Capture the cell that displays the provided text and extract its (x, y) central coordinate. 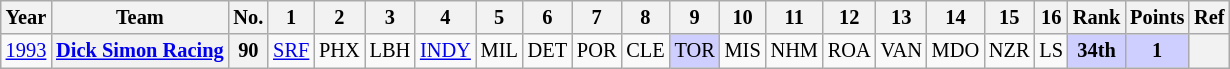
1993 (26, 51)
12 (850, 17)
15 (1009, 17)
6 (548, 17)
5 (500, 17)
NZR (1009, 51)
10 (743, 17)
TOR (695, 51)
7 (596, 17)
PHX (339, 51)
90 (249, 51)
INDY (446, 51)
3 (390, 17)
Ref (1209, 17)
2 (339, 17)
14 (956, 17)
DET (548, 51)
8 (645, 17)
Year (26, 17)
34th (1096, 51)
VAN (902, 51)
LBH (390, 51)
CLE (645, 51)
Team (140, 17)
11 (794, 17)
ROA (850, 51)
16 (1050, 17)
MIS (743, 51)
9 (695, 17)
POR (596, 51)
SRF (291, 51)
Dick Simon Racing (140, 51)
13 (902, 17)
No. (249, 17)
Points (1157, 17)
Rank (1096, 17)
MDO (956, 51)
LS (1050, 51)
4 (446, 17)
NHM (794, 51)
MIL (500, 51)
